Search for the cell housing the specified text and yield its [X, Y] center coordinate. 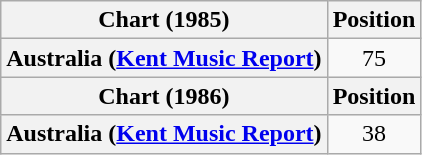
75 [374, 58]
Chart (1985) [164, 20]
38 [374, 134]
Chart (1986) [164, 96]
